Pinpoint the cell where the given text exists, returning its [x, y] midpoint coordinate. 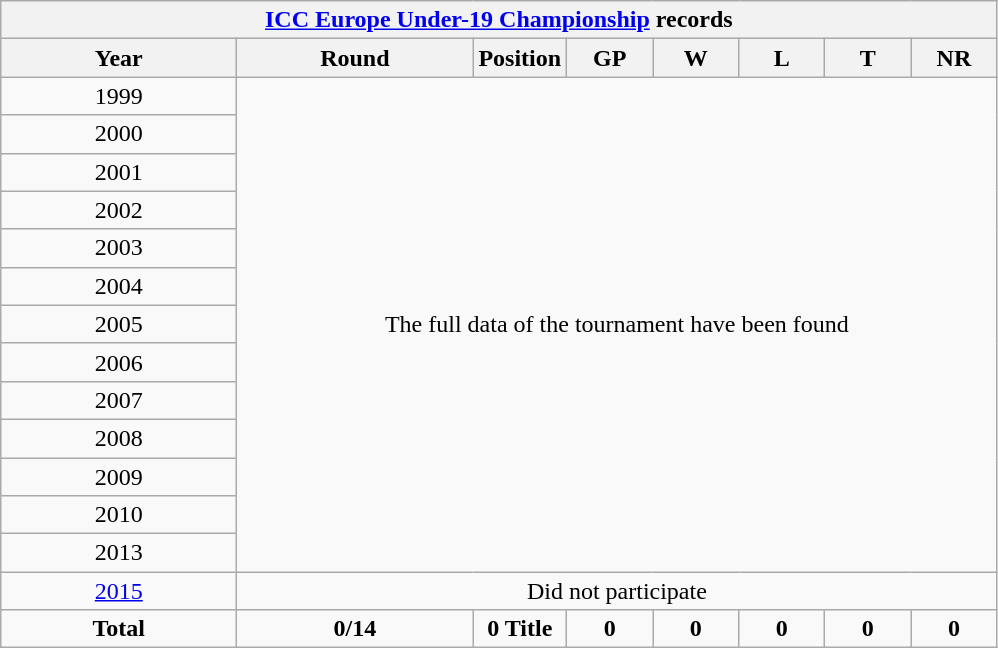
2007 [119, 400]
2009 [119, 477]
NR [954, 58]
Did not participate [617, 591]
2010 [119, 515]
2002 [119, 210]
The full data of the tournament have been found [617, 324]
2013 [119, 553]
GP [610, 58]
2008 [119, 438]
0 Title [520, 629]
L [782, 58]
Position [520, 58]
ICC Europe Under-19 Championship records [499, 20]
2003 [119, 248]
1999 [119, 96]
Total [119, 629]
Year [119, 58]
0/14 [355, 629]
W [696, 58]
Round [355, 58]
T [868, 58]
2000 [119, 134]
2006 [119, 362]
2001 [119, 172]
2015 [119, 591]
2005 [119, 324]
2004 [119, 286]
